Return (x, y) of the center of cell containing provided text 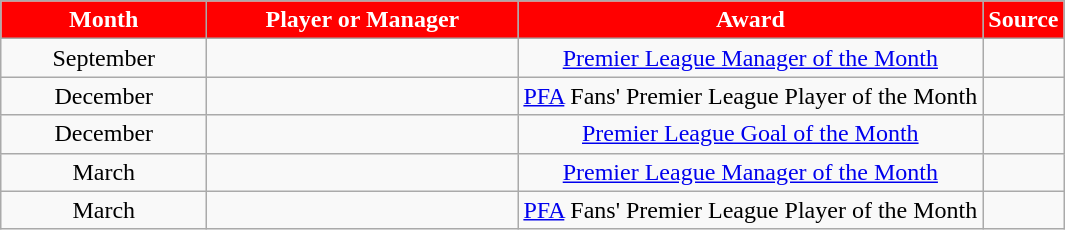
September (104, 58)
Source (1024, 20)
Premier League Goal of the Month (750, 134)
Award (750, 20)
Player or Manager (362, 20)
Month (104, 20)
